From the cell containing the given text, extract its center point as (x, y) coordinate. 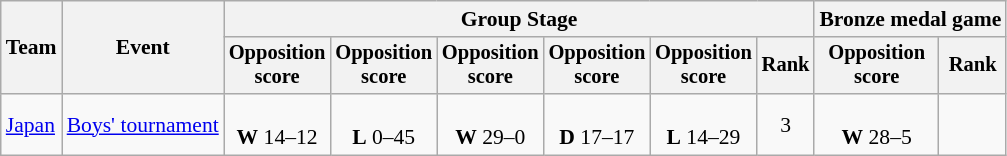
L 14–29 (704, 124)
D 17–17 (598, 124)
Event (143, 48)
W 28–5 (876, 124)
Bronze medal game (910, 19)
L 0–45 (384, 124)
W 29–0 (490, 124)
Group Stage (520, 19)
Boys' tournament (143, 124)
Team (32, 48)
3 (786, 124)
Japan (32, 124)
W 14–12 (278, 124)
